Search for the cell housing the specified text and yield its [x, y] center coordinate. 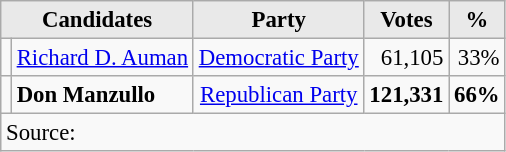
Republican Party [278, 95]
33% [477, 58]
121,331 [406, 95]
Don Manzullo [102, 95]
Party [278, 20]
% [477, 20]
Democratic Party [278, 58]
66% [477, 95]
Votes [406, 20]
Candidates [98, 20]
Richard D. Auman [102, 58]
Source: [253, 133]
61,105 [406, 58]
